Extract the [X, Y] coordinate from the center of the cell holding the provided text.  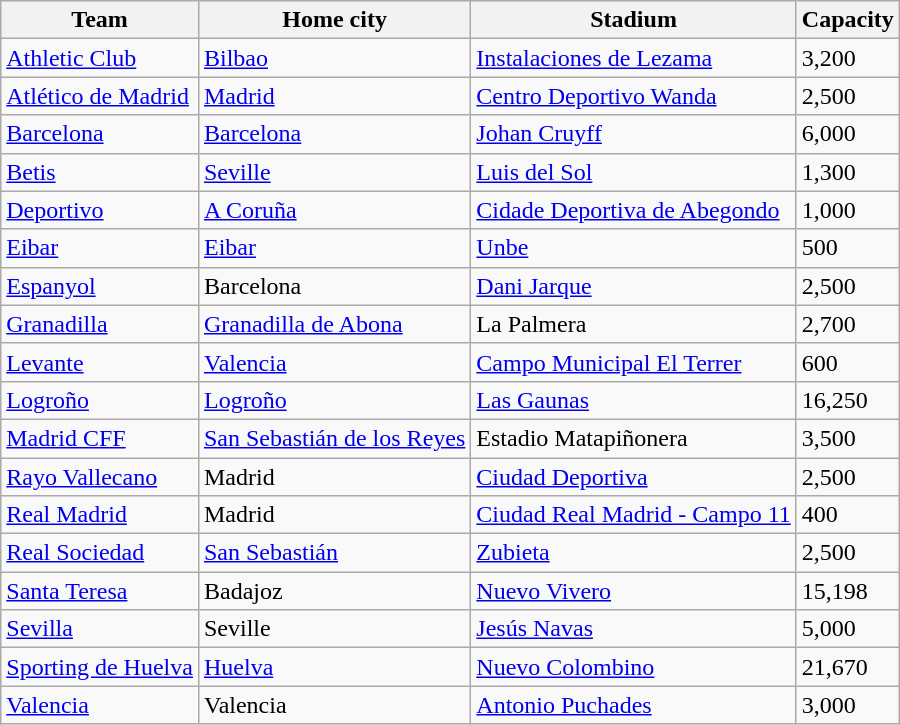
Real Sociedad [100, 553]
21,670 [848, 667]
Capacity [848, 20]
3,500 [848, 438]
Centro Deportivo Wanda [634, 96]
1,000 [848, 210]
Levante [100, 362]
16,250 [848, 400]
San Sebastián [334, 553]
600 [848, 362]
Home city [334, 20]
3,200 [848, 58]
Granadilla [100, 324]
Antonio Puchades [634, 705]
Campo Municipal El Terrer [634, 362]
5,000 [848, 629]
Dani Jarque [634, 286]
Sporting de Huelva [100, 667]
Las Gaunas [634, 400]
Athletic Club [100, 58]
Ciudad Real Madrid - Campo 11 [634, 515]
Madrid CFF [100, 438]
Cidade Deportiva de Abegondo [634, 210]
Unbe [634, 248]
Real Madrid [100, 515]
6,000 [848, 134]
San Sebastián de los Reyes [334, 438]
400 [848, 515]
La Palmera [634, 324]
Santa Teresa [100, 591]
Badajoz [334, 591]
Luis del Sol [634, 172]
Granadilla de Abona [334, 324]
500 [848, 248]
Instalaciones de Lezama [634, 58]
Nuevo Colombino [634, 667]
Estadio Matapiñonera [634, 438]
Deportivo [100, 210]
2,700 [848, 324]
Stadium [634, 20]
Ciudad Deportiva [634, 477]
Espanyol [100, 286]
Zubieta [634, 553]
Atlético de Madrid [100, 96]
A Coruña [334, 210]
Betis [100, 172]
Nuevo Vivero [634, 591]
Rayo Vallecano [100, 477]
Sevilla [100, 629]
Huelva [334, 667]
Team [100, 20]
15,198 [848, 591]
3,000 [848, 705]
Bilbao [334, 58]
Johan Cruyff [634, 134]
1,300 [848, 172]
Jesús Navas [634, 629]
